Determine the (x, y) coordinate at the center of the cell enclosing the given text.  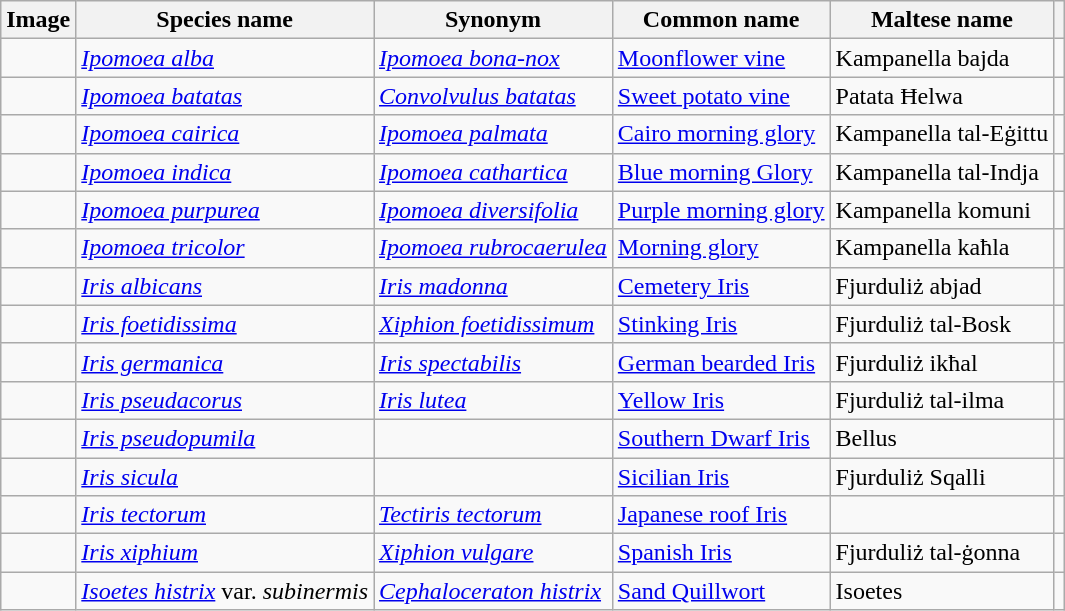
Iris sicula (225, 477)
Fjurduliż tal-Bosk (942, 324)
Ipomoea diversifolia (494, 210)
Convolvulus batatas (494, 96)
Xiphion vulgare (494, 553)
Yellow Iris (721, 400)
Iris xiphium (225, 553)
Cemetery Iris (721, 286)
Kampanella komuni (942, 210)
German bearded Iris (721, 362)
Sweet potato vine (721, 96)
Sand Quillwort (721, 591)
Kampanella kaħla (942, 248)
Ipomoea rubrocaerulea (494, 248)
Ipomoea indica (225, 172)
Fjurduliż Sqalli (942, 477)
Kampanella bajda (942, 58)
Kampanella tal-Indja (942, 172)
Kampanella tal-Eġittu (942, 134)
Moonflower vine (721, 58)
Iris tectorum (225, 515)
Ipomoea batatas (225, 96)
Ipomoea purpurea (225, 210)
Cephaloceraton histrix (494, 591)
Iris lutea (494, 400)
Fjurduliż tal-ġonna (942, 553)
Ipomoea cairica (225, 134)
Iris madonna (494, 286)
Iris spectabilis (494, 362)
Fjurduliż abjad (942, 286)
Synonym (494, 20)
Ipomoea tricolor (225, 248)
Morning glory (721, 248)
Sicilian Iris (721, 477)
Tectiris tectorum (494, 515)
Fjurduliż tal-ilma (942, 400)
Common name (721, 20)
Stinking Iris (721, 324)
Spanish Iris (721, 553)
Fjurduliż ikħal (942, 362)
Maltese name (942, 20)
Ipomoea palmata (494, 134)
Iris albicans (225, 286)
Iris foetidissima (225, 324)
Isoetes histrix var. subinermis (225, 591)
Iris germanica (225, 362)
Purple morning glory (721, 210)
Bellus (942, 438)
Iris pseudopumila (225, 438)
Image (38, 20)
Blue morning Glory (721, 172)
Patata Ħelwa (942, 96)
Japanese roof Iris (721, 515)
Cairo morning glory (721, 134)
Iris pseudacorus (225, 400)
Xiphion foetidissimum (494, 324)
Ipomoea cathartica (494, 172)
Southern Dwarf Iris (721, 438)
Ipomoea alba (225, 58)
Species name (225, 20)
Isoetes (942, 591)
Ipomoea bona-nox (494, 58)
